Scan for the cell matching the given text and deliver its (X, Y) coordinate at center. 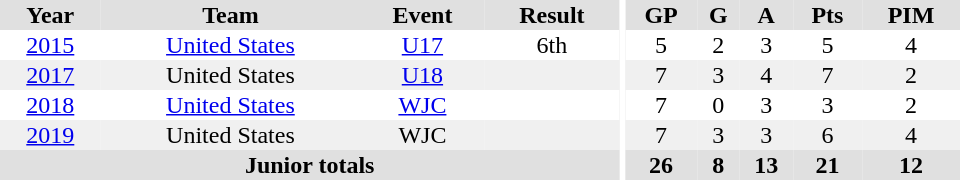
U17 (422, 45)
Result (552, 15)
13 (766, 165)
Event (422, 15)
PIM (911, 15)
GP (661, 15)
Team (231, 15)
2019 (50, 135)
26 (661, 165)
2018 (50, 105)
2015 (50, 45)
Junior totals (310, 165)
G (718, 15)
6 (828, 135)
Year (50, 15)
2017 (50, 75)
6th (552, 45)
21 (828, 165)
8 (718, 165)
U18 (422, 75)
0 (718, 105)
12 (911, 165)
A (766, 15)
Pts (828, 15)
